Identify which cell holds the provided text, then report its [x, y] central coordinate. 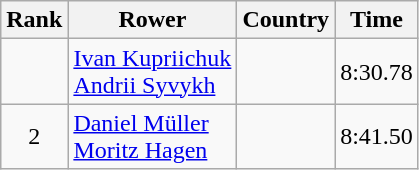
8:41.50 [377, 136]
Ivan KupriichukAndrii Syvykh [152, 72]
Time [377, 20]
8:30.78 [377, 72]
Daniel MüllerMoritz Hagen [152, 136]
2 [34, 136]
Rower [152, 20]
Rank [34, 20]
Country [286, 20]
